Find where the given text appears and provide that cell's center as [X, Y] coordinate. 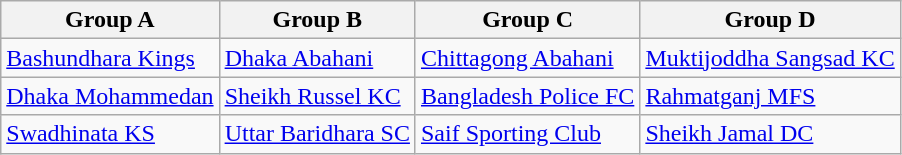
Swadhinata KS [110, 134]
Sheikh Jamal DC [770, 134]
Dhaka Abahani [317, 58]
Group A [110, 20]
Muktijoddha Sangsad KC [770, 58]
Uttar Baridhara SC [317, 134]
Group C [527, 20]
Bashundhara Kings [110, 58]
Chittagong Abahani [527, 58]
Dhaka Mohammedan [110, 96]
Bangladesh Police FC [527, 96]
Saif Sporting Club [527, 134]
Sheikh Russel KC [317, 96]
Rahmatganj MFS [770, 96]
Group B [317, 20]
Group D [770, 20]
